Capture the cell that displays the provided text and extract its (X, Y) central coordinate. 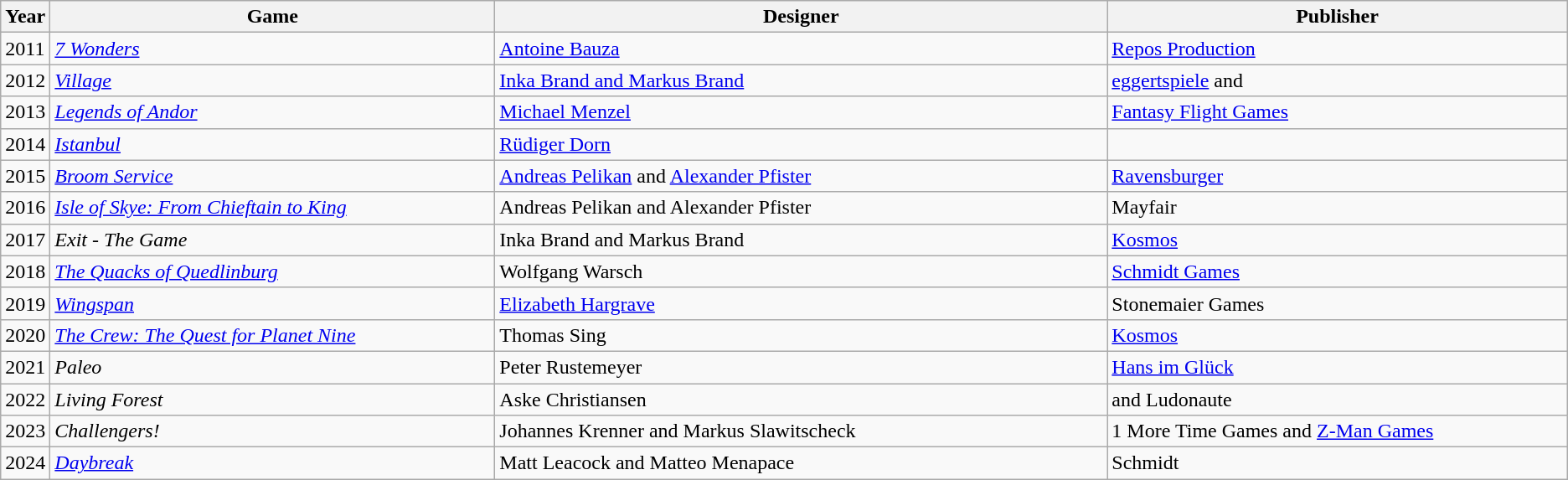
Antoine Bauza (801, 49)
2021 (25, 367)
Wolfgang Warsch (801, 271)
Wingspan (273, 303)
2022 (25, 400)
Mayfair (1337, 208)
Schmidt (1337, 463)
Thomas Sing (801, 335)
2016 (25, 208)
Johannes Krenner and Markus Slawitscheck (801, 431)
2018 (25, 271)
1 More Time Games and Z-Man Games (1337, 431)
2020 (25, 335)
2019 (25, 303)
Daybreak (273, 463)
Living Forest (273, 400)
Isle of Skye: From Chieftain to King (273, 208)
Stonemaier Games (1337, 303)
Peter Rustemeyer (801, 367)
The Crew: The Quest for Planet Nine (273, 335)
2017 (25, 240)
Broom Service (273, 176)
Village (273, 80)
Matt Leacock and Matteo Menapace (801, 463)
Schmidt Games (1337, 271)
2014 (25, 144)
Istanbul (273, 144)
Year (25, 17)
Fantasy Flight Games (1337, 112)
Rüdiger Dorn (801, 144)
2011 (25, 49)
Exit - The Game (273, 240)
Aske Christiansen (801, 400)
2013 (25, 112)
Elizabeth Hargrave (801, 303)
Challengers! (273, 431)
Legends of Andor (273, 112)
7 Wonders (273, 49)
Hans im Glück (1337, 367)
Game (273, 17)
Michael Menzel (801, 112)
eggertspiele and (1337, 80)
and Ludonaute (1337, 400)
The Quacks of Quedlinburg (273, 271)
Repos Production (1337, 49)
2023 (25, 431)
Paleo (273, 367)
2012 (25, 80)
2024 (25, 463)
Ravensburger (1337, 176)
Publisher (1337, 17)
2015 (25, 176)
Designer (801, 17)
